Determine the [x, y] coordinate at the center of the cell enclosing the given text.  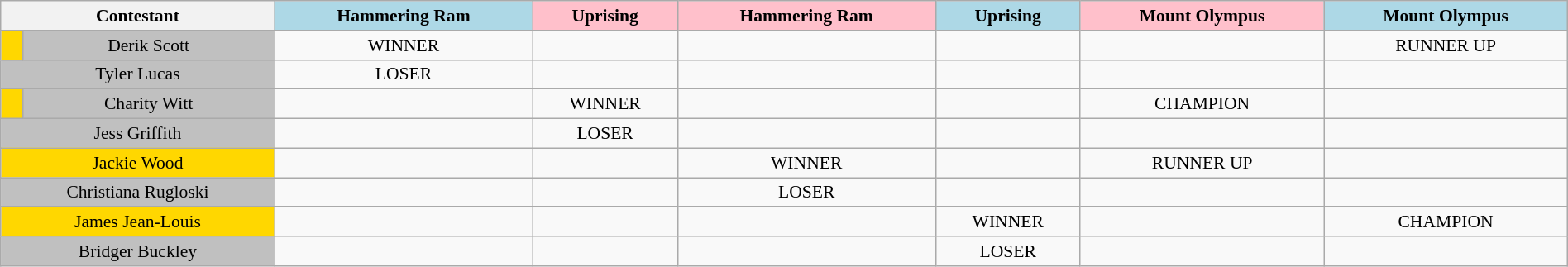
Derik Scott [149, 45]
Jess Griffith [137, 134]
Jackie Wood [137, 163]
Christiana Rugloski [137, 193]
Contestant [137, 16]
Charity Witt [149, 104]
James Jean-Louis [137, 222]
Bridger Buckley [137, 251]
Tyler Lucas [137, 74]
